Locate the cell with the specified text and output its (x, y) center coordinate. 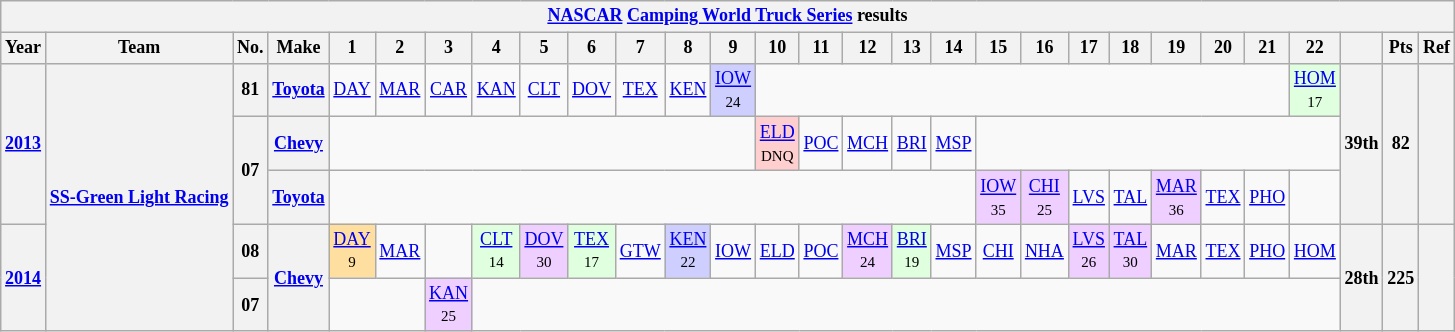
21 (1268, 48)
SS-Green Light Racing (138, 197)
8 (688, 48)
TEX17 (592, 251)
IOW (734, 251)
5 (544, 48)
Ref (1437, 48)
KAN25 (449, 305)
CLT14 (496, 251)
1 (352, 48)
4 (496, 48)
14 (954, 48)
20 (1223, 48)
17 (1088, 48)
9 (734, 48)
DAY (352, 90)
TAL30 (1130, 251)
81 (250, 90)
3 (449, 48)
IOW35 (998, 197)
DOV30 (544, 251)
KAN (496, 90)
LVS26 (1088, 251)
225 (1401, 278)
BRI (912, 144)
MAR36 (1176, 197)
28th (1362, 278)
CHI25 (1045, 197)
Team (138, 48)
Pts (1401, 48)
2013 (24, 144)
GTW (640, 251)
08 (250, 251)
7 (640, 48)
NHA (1045, 251)
ELD (777, 251)
2 (400, 48)
16 (1045, 48)
KEN22 (688, 251)
HOM (1316, 251)
22 (1316, 48)
19 (1176, 48)
82 (1401, 144)
15 (998, 48)
11 (821, 48)
10 (777, 48)
IOW24 (734, 90)
CAR (449, 90)
MCH (868, 144)
CHI (998, 251)
No. (250, 48)
6 (592, 48)
BRI19 (912, 251)
KEN (688, 90)
TAL (1130, 197)
ELDDNQ (777, 144)
12 (868, 48)
MCH24 (868, 251)
Make (298, 48)
HOM17 (1316, 90)
NASCAR Camping World Truck Series results (728, 16)
39th (1362, 144)
CLT (544, 90)
13 (912, 48)
18 (1130, 48)
DOV (592, 90)
2014 (24, 278)
Year (24, 48)
LVS (1088, 197)
DAY9 (352, 251)
